Find where the given text appears and provide that cell's center as [x, y] coordinate. 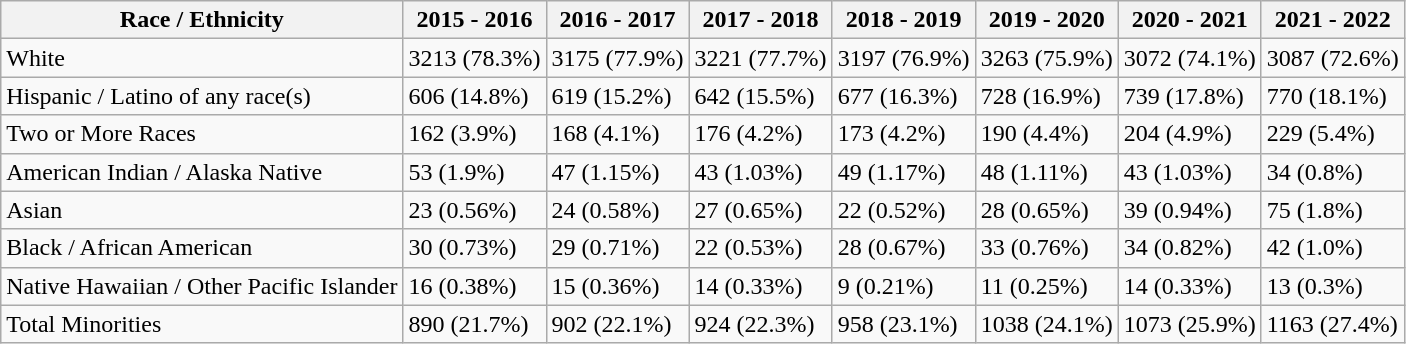
28 (0.65%) [1046, 210]
3197 (76.9%) [904, 58]
11 (0.25%) [1046, 286]
3087 (72.6%) [1332, 58]
24 (0.58%) [618, 210]
162 (3.9%) [474, 134]
2021 - 2022 [1332, 20]
39 (0.94%) [1190, 210]
Two or More Races [202, 134]
677 (16.3%) [904, 96]
728 (16.9%) [1046, 96]
Native Hawaiian / Other Pacific Islander [202, 286]
28 (0.67%) [904, 248]
Hispanic / Latino of any race(s) [202, 96]
30 (0.73%) [474, 248]
American Indian / Alaska Native [202, 172]
958 (23.1%) [904, 324]
204 (4.9%) [1190, 134]
902 (22.1%) [618, 324]
34 (0.82%) [1190, 248]
49 (1.17%) [904, 172]
42 (1.0%) [1332, 248]
47 (1.15%) [618, 172]
Race / Ethnicity [202, 20]
15 (0.36%) [618, 286]
2016 - 2017 [618, 20]
190 (4.4%) [1046, 134]
176 (4.2%) [760, 134]
22 (0.53%) [760, 248]
890 (21.7%) [474, 324]
3072 (74.1%) [1190, 58]
1073 (25.9%) [1190, 324]
1163 (27.4%) [1332, 324]
34 (0.8%) [1332, 172]
53 (1.9%) [474, 172]
3221 (77.7%) [760, 58]
27 (0.65%) [760, 210]
3175 (77.9%) [618, 58]
16 (0.38%) [474, 286]
3263 (75.9%) [1046, 58]
2019 - 2020 [1046, 20]
229 (5.4%) [1332, 134]
23 (0.56%) [474, 210]
Total Minorities [202, 324]
173 (4.2%) [904, 134]
2015 - 2016 [474, 20]
606 (14.8%) [474, 96]
Black / African American [202, 248]
3213 (78.3%) [474, 58]
White [202, 58]
2018 - 2019 [904, 20]
9 (0.21%) [904, 286]
642 (15.5%) [760, 96]
168 (4.1%) [618, 134]
619 (15.2%) [618, 96]
48 (1.11%) [1046, 172]
2020 - 2021 [1190, 20]
22 (0.52%) [904, 210]
770 (18.1%) [1332, 96]
2017 - 2018 [760, 20]
739 (17.8%) [1190, 96]
924 (22.3%) [760, 324]
33 (0.76%) [1046, 248]
29 (0.71%) [618, 248]
Asian [202, 210]
13 (0.3%) [1332, 286]
75 (1.8%) [1332, 210]
1038 (24.1%) [1046, 324]
